For the text-containing cell, return its midpoint in (X, Y) coordinate format. 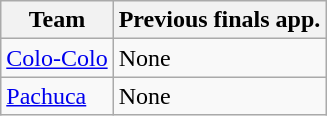
Colo-Colo (57, 58)
Pachuca (57, 96)
Previous finals app. (220, 20)
Team (57, 20)
